Determine the (x, y) coordinate at the center of the cell enclosing the given text.  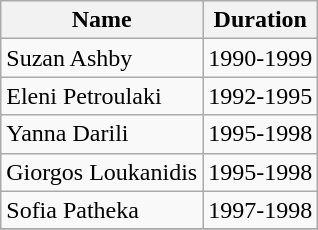
Duration (260, 20)
1992-1995 (260, 96)
Sofia Patheka (102, 210)
1990-1999 (260, 58)
Giorgos Loukanidis (102, 172)
Yanna Darili (102, 134)
Name (102, 20)
1997-1998 (260, 210)
Suzan Ashby (102, 58)
Eleni Petroulaki (102, 96)
